Determine the (X, Y) coordinate at the center of the cell enclosing the given text.  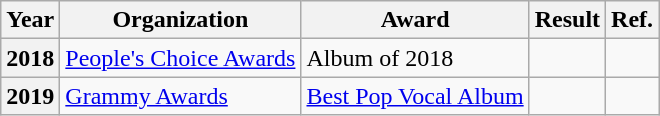
Result (567, 20)
People's Choice Awards (180, 58)
Album of 2018 (415, 58)
Grammy Awards (180, 96)
Best Pop Vocal Album (415, 96)
2019 (30, 96)
Award (415, 20)
Year (30, 20)
Ref. (632, 20)
Organization (180, 20)
2018 (30, 58)
